Capture the cell that displays the provided text and extract its [x, y] central coordinate. 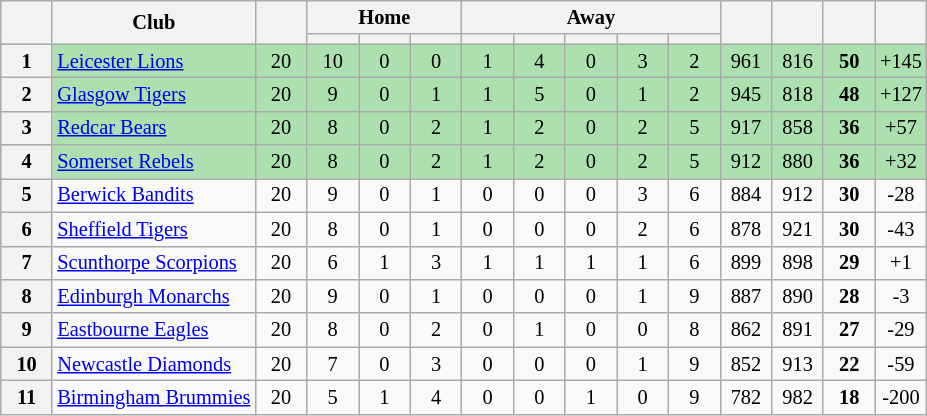
Redcar Bears [154, 128]
Newcastle Diamonds [154, 364]
11 [27, 397]
Birmingham Brummies [154, 397]
-59 [901, 364]
917 [746, 128]
+57 [901, 128]
-200 [901, 397]
878 [746, 229]
Berwick Bandits [154, 195]
Home [384, 17]
-28 [901, 195]
Leicester Lions [154, 61]
891 [798, 330]
880 [798, 162]
818 [798, 94]
890 [798, 296]
816 [798, 61]
22 [849, 364]
982 [798, 397]
884 [746, 195]
50 [849, 61]
852 [746, 364]
Edinburgh Monarchs [154, 296]
Somerset Rebels [154, 162]
28 [849, 296]
48 [849, 94]
Scunthorpe Scorpions [154, 263]
18 [849, 397]
+145 [901, 61]
913 [798, 364]
782 [746, 397]
961 [746, 61]
+127 [901, 94]
-43 [901, 229]
899 [746, 263]
862 [746, 330]
+32 [901, 162]
Away [591, 17]
Eastbourne Eagles [154, 330]
Club [154, 22]
29 [849, 263]
887 [746, 296]
-3 [901, 296]
945 [746, 94]
Sheffield Tigers [154, 229]
898 [798, 263]
27 [849, 330]
858 [798, 128]
-29 [901, 330]
921 [798, 229]
Glasgow Tigers [154, 94]
+1 [901, 263]
